Extract the [X, Y] coordinate from the center of the cell holding the provided text.  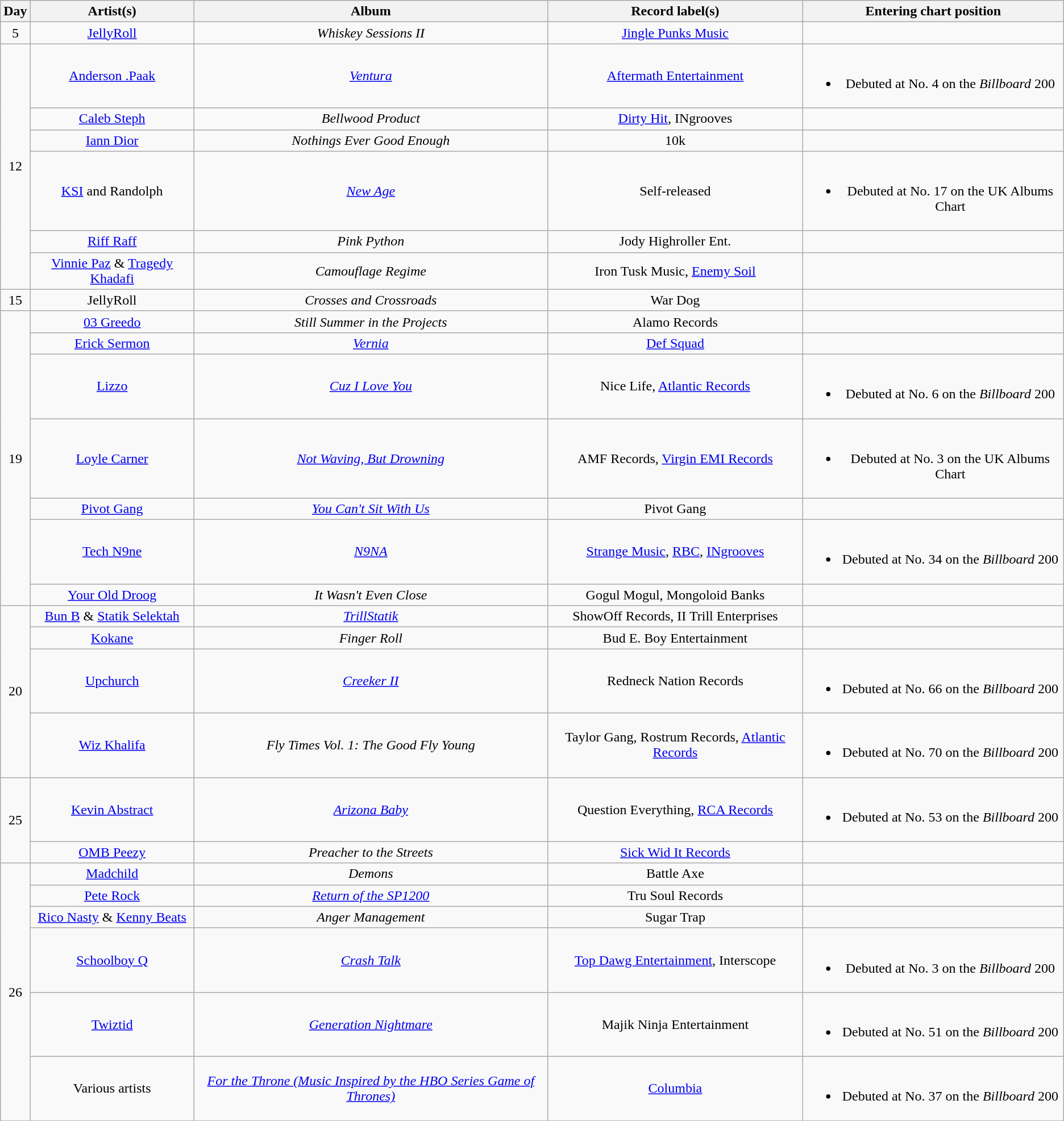
Def Squad [675, 343]
War Dog [675, 300]
Dirty Hit, INgrooves [675, 119]
Sugar Trap [675, 917]
Riff Raff [112, 241]
Album [371, 11]
Gogul Mogul, Mongoloid Banks [675, 595]
TrillStatik [371, 616]
Alamo Records [675, 322]
Artist(s) [112, 11]
Debuted at No. 3 on the UK Albums Chart [933, 458]
Bun B & Statik Selektah [112, 616]
5 [15, 33]
New Age [371, 191]
Not Waving, But Drowning [371, 458]
Bud E. Boy Entertainment [675, 638]
AMF Records, Virgin EMI Records [675, 458]
Wiz Khalifa [112, 745]
Nothings Ever Good Enough [371, 140]
Strange Music, RBC, INgrooves [675, 552]
Upchurch [112, 681]
Your Old Droog [112, 595]
Anderson .Paak [112, 76]
Columbia [675, 1089]
Whiskey Sessions II [371, 33]
Debuted at No. 37 on the Billboard 200 [933, 1089]
Finger Roll [371, 638]
Demons [371, 874]
Debuted at No. 17 on the UK Albums Chart [933, 191]
Generation Nightmare [371, 1024]
Ventura [371, 76]
Madchild [112, 874]
Majik Ninja Entertainment [675, 1024]
Loyle Carner [112, 458]
Iann Dior [112, 140]
Fly Times Vol. 1: The Good Fly Young [371, 745]
Bellwood Product [371, 119]
Jody Highroller Ent. [675, 241]
Day [15, 11]
Erick Sermon [112, 343]
KSI and Randolph [112, 191]
Debuted at No. 53 on the Billboard 200 [933, 809]
Battle Axe [675, 874]
03 Greedo [112, 322]
Pete Rock [112, 895]
Vernia [371, 343]
It Wasn't Even Close [371, 595]
Entering chart position [933, 11]
N9NA [371, 552]
Pink Python [371, 241]
OMB Peezy [112, 852]
Debuted at No. 3 on the Billboard 200 [933, 960]
20 [15, 691]
Creeker II [371, 681]
Caleb Steph [112, 119]
Kokane [112, 638]
Camouflage Regime [371, 270]
Twiztid [112, 1024]
Various artists [112, 1089]
You Can't Sit With Us [371, 509]
Preacher to the Streets [371, 852]
Record label(s) [675, 11]
Arizona Baby [371, 809]
Jingle Punks Music [675, 33]
Nice Life, Atlantic Records [675, 386]
Crosses and Crossroads [371, 300]
Redneck Nation Records [675, 681]
26 [15, 992]
Debuted at No. 70 on the Billboard 200 [933, 745]
For the Throne (Music Inspired by the HBO Series Game of Thrones) [371, 1089]
Top Dawg Entertainment, Interscope [675, 960]
Iron Tusk Music, Enemy Soil [675, 270]
ShowOff Records, II Trill Enterprises [675, 616]
Return of the SP1200 [371, 895]
Lizzo [112, 386]
Debuted at No. 51 on the Billboard 200 [933, 1024]
Schoolboy Q [112, 960]
Debuted at No. 34 on the Billboard 200 [933, 552]
Kevin Abstract [112, 809]
Tech N9ne [112, 552]
Rico Nasty & Kenny Beats [112, 917]
Taylor Gang, Rostrum Records, Atlantic Records [675, 745]
Aftermath Entertainment [675, 76]
Tru Soul Records [675, 895]
15 [15, 300]
19 [15, 458]
Debuted at No. 66 on the Billboard 200 [933, 681]
Debuted at No. 4 on the Billboard 200 [933, 76]
Sick Wid It Records [675, 852]
Question Everything, RCA Records [675, 809]
Debuted at No. 6 on the Billboard 200 [933, 386]
12 [15, 166]
Cuz I Love You [371, 386]
Vinnie Paz & Tragedy Khadafi [112, 270]
10k [675, 140]
Crash Talk [371, 960]
Self-released [675, 191]
Still Summer in the Projects [371, 322]
Anger Management [371, 917]
25 [15, 820]
